Return [x, y] of the center of cell containing provided text 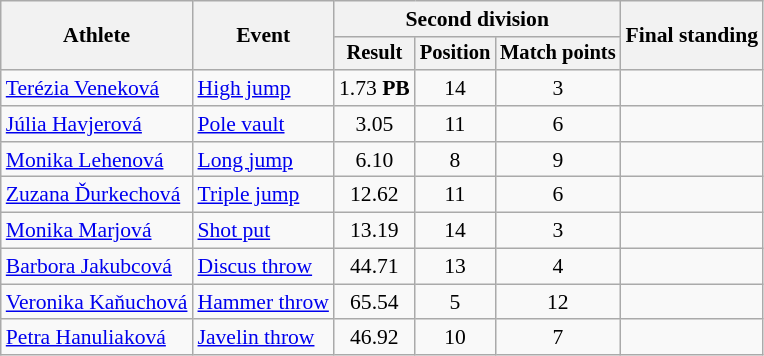
Terézia Veneková [97, 88]
44.71 [374, 267]
Monika Lehenová [97, 160]
9 [558, 160]
1.73 PB [374, 88]
4 [558, 267]
Long jump [262, 160]
13 [455, 267]
6.10 [374, 160]
Shot put [262, 231]
13.19 [374, 231]
Triple jump [262, 195]
5 [455, 302]
Position [455, 54]
Discus throw [262, 267]
7 [558, 338]
Second division [478, 19]
Barbora Jakubcová [97, 267]
Match points [558, 54]
12 [558, 302]
Zuzana Ďurkechová [97, 195]
High jump [262, 88]
Event [262, 36]
Final standing [692, 36]
Javelin throw [262, 338]
8 [455, 160]
65.54 [374, 302]
10 [455, 338]
3.05 [374, 124]
Veronika Kaňuchová [97, 302]
12.62 [374, 195]
Petra Hanuliaková [97, 338]
Monika Marjová [97, 231]
Athlete [97, 36]
Hammer throw [262, 302]
Pole vault [262, 124]
46.92 [374, 338]
Júlia Havjerová [97, 124]
Result [374, 54]
